For the text-containing cell, return its midpoint in (x, y) coordinate format. 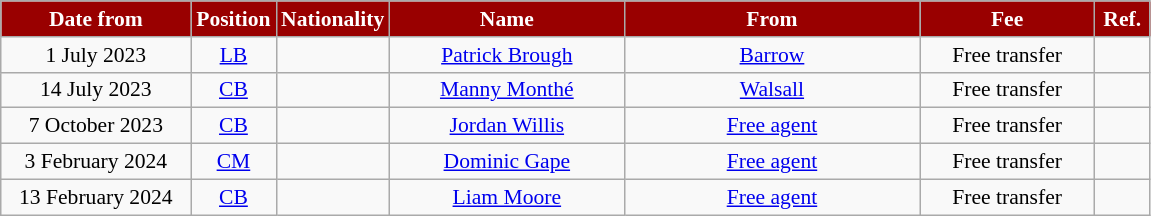
Dominic Gape (506, 162)
Fee (1008, 19)
7 October 2023 (96, 126)
Position (234, 19)
LB (234, 55)
CM (234, 162)
3 February 2024 (96, 162)
Name (506, 19)
Jordan Willis (506, 126)
From (772, 19)
Walsall (772, 90)
Nationality (332, 19)
Liam Moore (506, 197)
Patrick Brough (506, 55)
13 February 2024 (96, 197)
14 July 2023 (96, 90)
Manny Monthé (506, 90)
Ref. (1122, 19)
Barrow (772, 55)
Date from (96, 19)
1 July 2023 (96, 55)
